Scan for the cell matching the given text and deliver its [X, Y] coordinate at center. 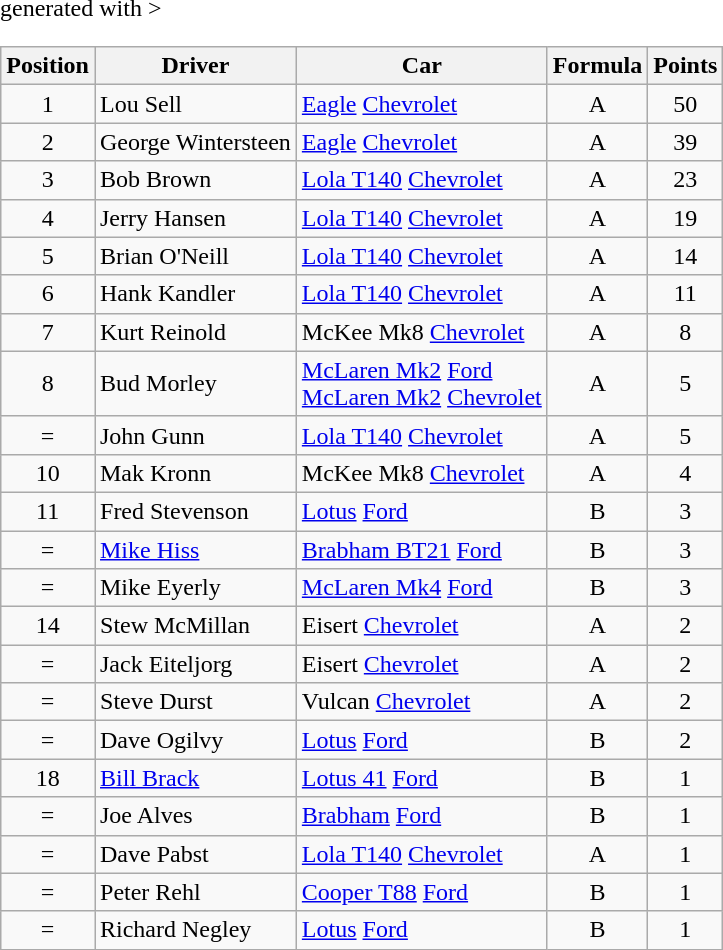
Fred Stevenson [195, 511]
Brabham Ford [422, 816]
Driver [195, 66]
Stew McMillan [195, 626]
Mak Kronn [195, 473]
Dave Ogilvy [195, 740]
Brabham BT21 Ford [422, 549]
Kurt Reinold [195, 332]
Bill Brack [195, 778]
John Gunn [195, 435]
19 [686, 218]
McLaren Mk2 Ford McLaren Mk2 Chevrolet [422, 384]
Joe Alves [195, 816]
7 [48, 332]
Lou Sell [195, 104]
Peter Rehl [195, 892]
6 [48, 294]
Dave Pabst [195, 854]
50 [686, 104]
Car [422, 66]
Lotus 41 Ford [422, 778]
Cooper T88 Ford [422, 892]
Jack Eiteljorg [195, 664]
Points [686, 66]
Mike Eyerly [195, 588]
Formula [597, 66]
McLaren Mk4 Ford [422, 588]
23 [686, 180]
39 [686, 142]
Hank Kandler [195, 294]
Jerry Hansen [195, 218]
Brian O'Neill [195, 256]
Steve Durst [195, 702]
Bud Morley [195, 384]
18 [48, 778]
Mike Hiss [195, 549]
Bob Brown [195, 180]
Position [48, 66]
George Wintersteen [195, 142]
10 [48, 473]
Richard Negley [195, 930]
Vulcan Chevrolet [422, 702]
